Output the [x, y] coordinate of the center of the cell containing the given text.  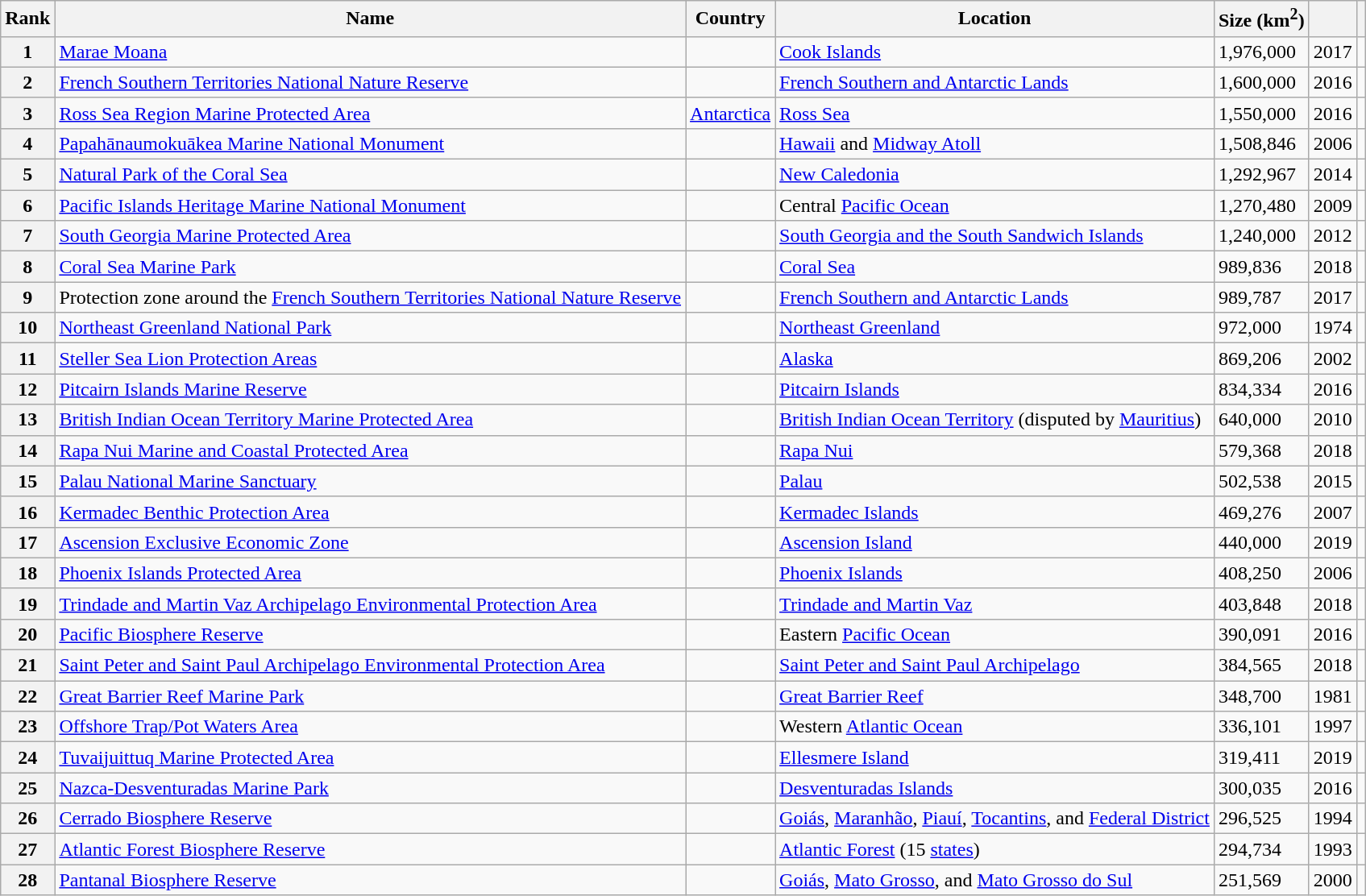
Rank [27, 19]
Ascension Island [994, 542]
10 [27, 328]
2 [27, 82]
640,000 [1261, 420]
17 [27, 542]
Name [371, 19]
Trindade and Martin Vaz Archipelago Environmental Protection Area [371, 604]
Palau [994, 481]
972,000 [1261, 328]
14 [27, 450]
4 [27, 143]
7 [27, 236]
1997 [1333, 727]
Trindade and Martin Vaz [994, 604]
New Caledonia [994, 175]
Alaska [994, 359]
Country [730, 19]
Phoenix Islands [994, 573]
579,368 [1261, 450]
Saint Peter and Saint Paul Archipelago Environmental Protection Area [371, 666]
3 [27, 113]
Atlantic Forest (15 states) [994, 849]
869,206 [1261, 359]
1,600,000 [1261, 82]
Offshore Trap/Pot Waters Area [371, 727]
27 [27, 849]
Pitcairn Islands [994, 389]
1,976,000 [1261, 52]
9 [27, 297]
Pacific Biosphere Reserve [371, 634]
Location [994, 19]
1993 [1333, 849]
Pacific Islands Heritage Marine National Monument [371, 205]
19 [27, 604]
Northeast Greenland National Park [371, 328]
Great Barrier Reef [994, 696]
Pitcairn Islands Marine Reserve [371, 389]
Goiás, Maranhão, Piauí, Tocantins, and Federal District [994, 819]
296,525 [1261, 819]
2000 [1333, 880]
Protection zone around the French Southern Territories National Nature Reserve [371, 297]
1,508,846 [1261, 143]
Size (km2) [1261, 19]
502,538 [1261, 481]
Hawaii and Midway Atoll [994, 143]
18 [27, 573]
989,787 [1261, 297]
Saint Peter and Saint Paul Archipelago [994, 666]
2002 [1333, 359]
French Southern Territories National Nature Reserve [371, 82]
Rapa Nui Marine and Coastal Protected Area [371, 450]
1,240,000 [1261, 236]
24 [27, 757]
403,848 [1261, 604]
South Georgia Marine Protected Area [371, 236]
Cerrado Biosphere Reserve [371, 819]
Northeast Greenland [994, 328]
Western Atlantic Ocean [994, 727]
5 [27, 175]
Coral Sea [994, 267]
390,091 [1261, 634]
Cook Islands [994, 52]
Antarctica [730, 113]
Steller Sea Lion Protection Areas [371, 359]
Ross Sea Region Marine Protected Area [371, 113]
989,836 [1261, 267]
Goiás, Mato Grosso, and Mato Grosso do Sul [994, 880]
13 [27, 420]
25 [27, 788]
Kermadec Benthic Protection Area [371, 512]
16 [27, 512]
Ross Sea [994, 113]
300,035 [1261, 788]
2009 [1333, 205]
Kermadec Islands [994, 512]
2010 [1333, 420]
Marae Moana [371, 52]
Nazca-Desventuradas Marine Park [371, 788]
British Indian Ocean Territory Marine Protected Area [371, 420]
384,565 [1261, 666]
Papahānaumokuākea Marine National Monument [371, 143]
408,250 [1261, 573]
336,101 [1261, 727]
440,000 [1261, 542]
Central Pacific Ocean [994, 205]
15 [27, 481]
Natural Park of the Coral Sea [371, 175]
20 [27, 634]
28 [27, 880]
Great Barrier Reef Marine Park [371, 696]
1994 [1333, 819]
834,334 [1261, 389]
Rapa Nui [994, 450]
1,292,967 [1261, 175]
Ellesmere Island [994, 757]
Coral Sea Marine Park [371, 267]
21 [27, 666]
Desventuradas Islands [994, 788]
1974 [1333, 328]
23 [27, 727]
Pantanal Biosphere Reserve [371, 880]
2014 [1333, 175]
2007 [1333, 512]
South Georgia and the South Sandwich Islands [994, 236]
British Indian Ocean Territory (disputed by Mauritius) [994, 420]
2012 [1333, 236]
26 [27, 819]
Phoenix Islands Protected Area [371, 573]
11 [27, 359]
6 [27, 205]
Atlantic Forest Biosphere Reserve [371, 849]
348,700 [1261, 696]
1,550,000 [1261, 113]
1981 [1333, 696]
Tuvaijuittuq Marine Protected Area [371, 757]
1,270,480 [1261, 205]
319,411 [1261, 757]
2015 [1333, 481]
Ascension Exclusive Economic Zone [371, 542]
Palau National Marine Sanctuary [371, 481]
8 [27, 267]
12 [27, 389]
469,276 [1261, 512]
251,569 [1261, 880]
294,734 [1261, 849]
22 [27, 696]
Eastern Pacific Ocean [994, 634]
1 [27, 52]
